Return (x, y) of the center of cell containing provided text 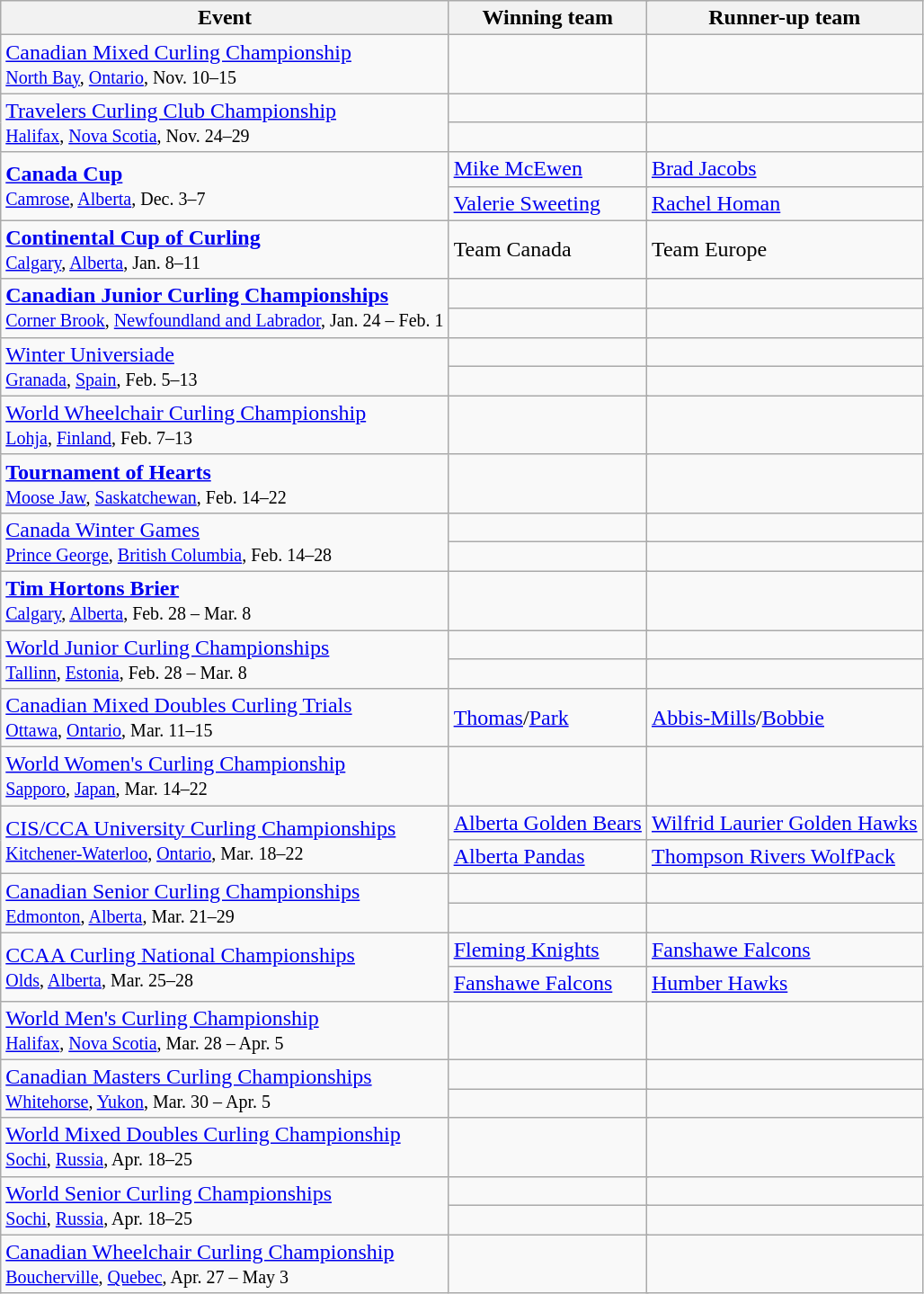
Event (225, 18)
Mike McEwen (547, 169)
CCAA Curling National Championships Olds, Alberta, Mar. 25–28 (225, 967)
Wilfrid Laurier Golden Hawks (784, 823)
Canadian Masters Curling Championships Whitehorse, Yukon, Mar. 30 – Apr. 5 (225, 1088)
Alberta Golden Bears (547, 823)
Team Europe (784, 250)
Tim Hortons Brier Calgary, Alberta, Feb. 28 – Mar. 8 (225, 601)
Team Canada (547, 250)
Continental Cup of Curling Calgary, Alberta, Jan. 8–11 (225, 250)
Canadian Wheelchair Curling Championship Boucherville, Quebec, Apr. 27 – May 3 (225, 1264)
Thompson Rivers WolfPack (784, 857)
Tournament of Hearts Moose Jaw, Saskatchewan, Feb. 14–22 (225, 484)
Brad Jacobs (784, 169)
Canadian Junior Curling Championships Corner Brook, Newfoundland and Labrador, Jan. 24 – Feb. 1 (225, 308)
Thomas/Park (547, 718)
Canadian Mixed Doubles Curling Trials Ottawa, Ontario, Mar. 11–15 (225, 718)
Canadian Mixed Curling Championship North Bay, Ontario, Nov. 10–15 (225, 65)
World Women's Curling Championship Sapporo, Japan, Mar. 14–22 (225, 777)
Canadian Senior Curling Championships Edmonton, Alberta, Mar. 21–29 (225, 903)
Winter Universiade Granada, Spain, Feb. 5–13 (225, 367)
World Men's Curling Championship Halifax, Nova Scotia, Mar. 28 – Apr. 5 (225, 1031)
Alberta Pandas (547, 857)
Abbis-Mills/Bobbie (784, 718)
Canada Winter Games Prince George, British Columbia, Feb. 14–28 (225, 541)
Travelers Curling Club Championship Halifax, Nova Scotia, Nov. 24–29 (225, 122)
Valerie Sweeting (547, 203)
World Senior Curling Championships Sochi, Russia, Apr. 18–25 (225, 1205)
Rachel Homan (784, 203)
Fleming Knights (547, 950)
Runner-up team (784, 18)
Canada Cup Camrose, Alberta, Dec. 3–7 (225, 186)
CIS/CCA University Curling Championships Kitchener-Waterloo, Ontario, Mar. 18–22 (225, 840)
World Wheelchair Curling Championship Lohja, Finland, Feb. 7–13 (225, 424)
World Mixed Doubles Curling Championship Sochi, Russia, Apr. 18–25 (225, 1147)
Winning team (547, 18)
Humber Hawks (784, 984)
World Junior Curling Championships Tallinn, Estonia, Feb. 28 – Mar. 8 (225, 658)
